Output the (X, Y) coordinate of the center of the cell containing the given text.  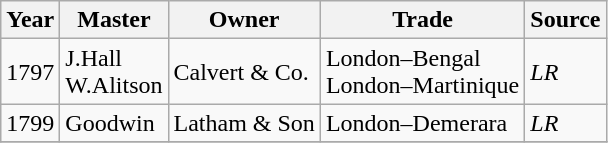
London–Demerara (422, 123)
Source (566, 20)
Latham & Son (244, 123)
Year (30, 20)
1797 (30, 72)
J.HallW.Alitson (114, 72)
Owner (244, 20)
Master (114, 20)
London–BengalLondon–Martinique (422, 72)
Trade (422, 20)
Goodwin (114, 123)
Calvert & Co. (244, 72)
1799 (30, 123)
